For the text-containing cell, return its midpoint in (X, Y) coordinate format. 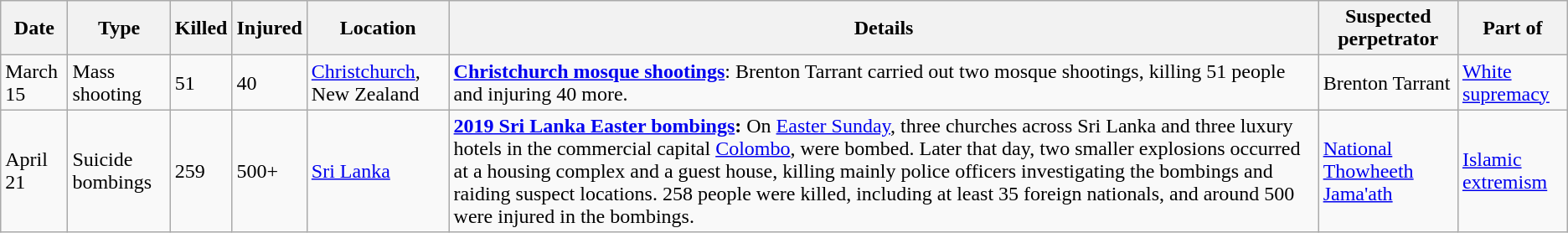
Mass shooting (119, 82)
51 (201, 82)
Brenton Tarrant (1388, 82)
Islamic extremism (1513, 171)
March 15 (34, 82)
Injured (270, 28)
Christchurch mosque shootings: Brenton Tarrant carried out two mosque shootings, killing 51 people and injuring 40 more. (884, 82)
Killed (201, 28)
500+ (270, 171)
Location (378, 28)
Type (119, 28)
Date (34, 28)
White supremacy (1513, 82)
National Thowheeth Jama'ath (1388, 171)
40 (270, 82)
Sri Lanka (378, 171)
Details (884, 28)
Christchurch, New Zealand (378, 82)
Suspected perpetrator (1388, 28)
April 21 (34, 171)
Part of (1513, 28)
259 (201, 171)
Suicide bombings (119, 171)
